Return (x, y) of the center of cell containing provided text 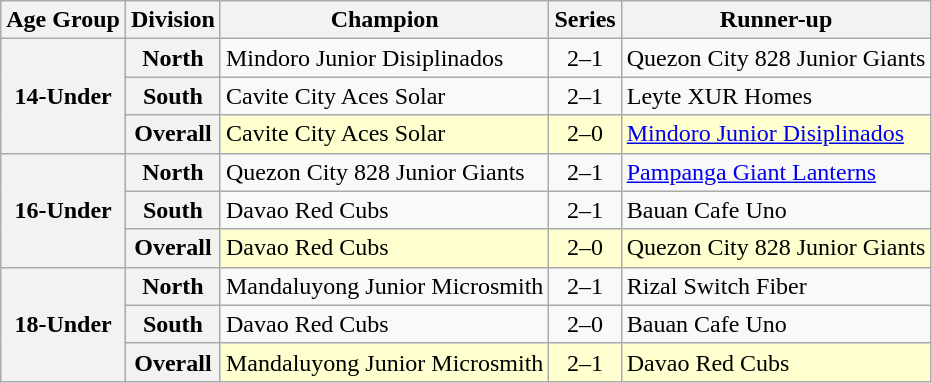
Age Group (64, 20)
Division (172, 20)
Leyte XUR Homes (776, 96)
18-Under (64, 324)
16-Under (64, 210)
Runner-up (776, 20)
14-Under (64, 96)
Rizal Switch Fiber (776, 286)
Pampanga Giant Lanterns (776, 172)
Champion (384, 20)
Series (585, 20)
